Detect which cell encompasses the target text, then output its [x, y] center coordinate. 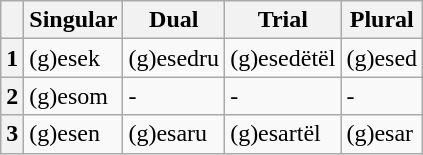
Singular [74, 20]
3 [12, 134]
(g)esedru [174, 58]
(g)esen [74, 134]
Plural [382, 20]
(g)esed [382, 58]
(g)esedëtël [283, 58]
(g)esek [74, 58]
2 [12, 96]
(g)esom [74, 96]
Dual [174, 20]
(g)esar [382, 134]
1 [12, 58]
(g)esartël [283, 134]
(g)esaru [174, 134]
Trial [283, 20]
